Scan for the cell matching the given text and deliver its [x, y] coordinate at center. 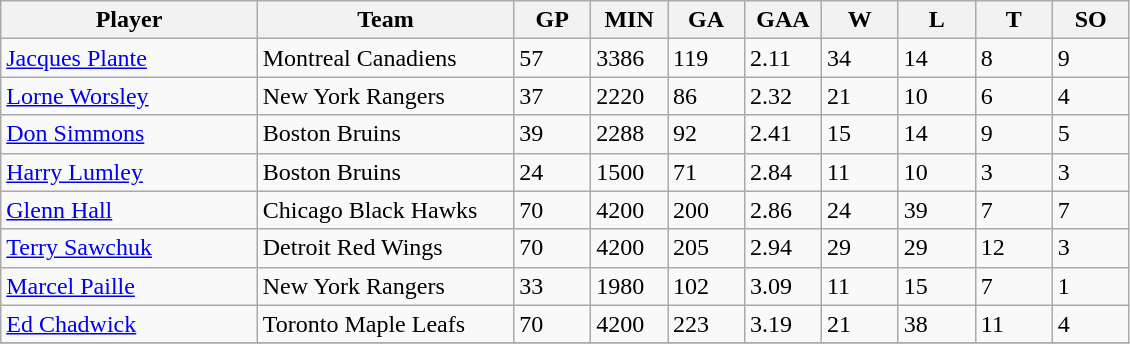
34 [860, 58]
Player [129, 20]
92 [706, 134]
38 [936, 324]
2.94 [782, 248]
Montreal Canadiens [385, 58]
1 [1090, 286]
2220 [630, 96]
W [860, 20]
200 [706, 210]
Chicago Black Hawks [385, 210]
12 [1014, 248]
MIN [630, 20]
Glenn Hall [129, 210]
2288 [630, 134]
223 [706, 324]
102 [706, 286]
2.86 [782, 210]
5 [1090, 134]
SO [1090, 20]
Jacques Plante [129, 58]
T [1014, 20]
3.09 [782, 286]
Toronto Maple Leafs [385, 324]
Team [385, 20]
1500 [630, 172]
57 [552, 58]
GP [552, 20]
Lorne Worsley [129, 96]
205 [706, 248]
Ed Chadwick [129, 324]
6 [1014, 96]
Detroit Red Wings [385, 248]
L [936, 20]
2.11 [782, 58]
3386 [630, 58]
2.41 [782, 134]
Harry Lumley [129, 172]
3.19 [782, 324]
Terry Sawchuk [129, 248]
Don Simmons [129, 134]
1980 [630, 286]
2.32 [782, 96]
2.84 [782, 172]
GAA [782, 20]
119 [706, 58]
33 [552, 286]
GA [706, 20]
86 [706, 96]
37 [552, 96]
71 [706, 172]
Marcel Paille [129, 286]
8 [1014, 58]
